Provide the [X, Y] coordinate of the cell's center where the given text is located.  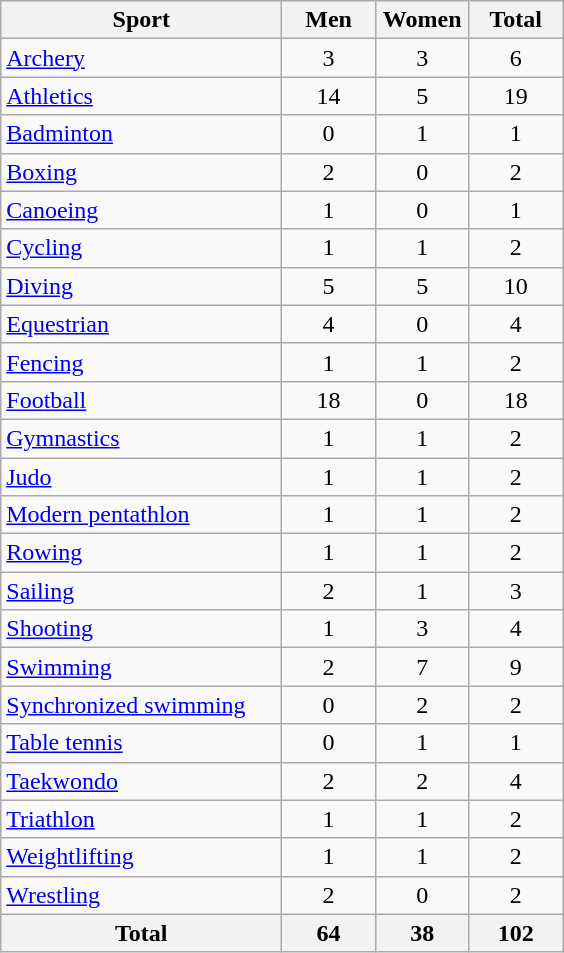
Equestrian [142, 324]
9 [516, 667]
Canoeing [142, 210]
Football [142, 400]
Boxing [142, 172]
Sailing [142, 591]
Women [422, 20]
Weightlifting [142, 857]
64 [329, 933]
Wrestling [142, 895]
6 [516, 58]
Modern pentathlon [142, 515]
Table tennis [142, 743]
Judo [142, 477]
Shooting [142, 629]
7 [422, 667]
Swimming [142, 667]
14 [329, 96]
Synchronized swimming [142, 705]
Sport [142, 20]
Athletics [142, 96]
19 [516, 96]
38 [422, 933]
Badminton [142, 134]
Taekwondo [142, 781]
Archery [142, 58]
Cycling [142, 248]
102 [516, 933]
Gymnastics [142, 438]
10 [516, 286]
Triathlon [142, 819]
Men [329, 20]
Rowing [142, 553]
Diving [142, 286]
Fencing [142, 362]
